For the text-containing cell, return its midpoint in [x, y] coordinate format. 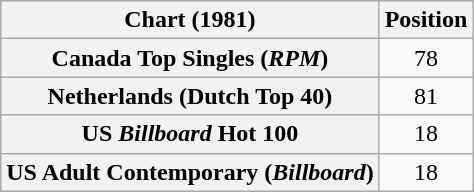
Canada Top Singles (RPM) [190, 58]
78 [426, 58]
US Billboard Hot 100 [190, 134]
Netherlands (Dutch Top 40) [190, 96]
Chart (1981) [190, 20]
Position [426, 20]
US Adult Contemporary (Billboard) [190, 172]
81 [426, 96]
